Extract the [x, y] coordinate from the center of the cell holding the provided text.  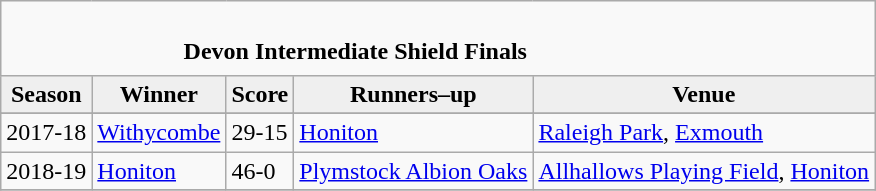
2017-18 [46, 132]
Withycombe [159, 132]
Runners–up [414, 94]
Winner [159, 94]
2018-19 [46, 171]
Plymstock Albion Oaks [414, 171]
Raleigh Park, Exmouth [704, 132]
46-0 [260, 171]
Allhallows Playing Field, Honiton [704, 171]
29-15 [260, 132]
Score [260, 94]
Season [46, 94]
Venue [704, 94]
